Return the [X, Y] coordinate for the center point of the cell that contains the specified text.  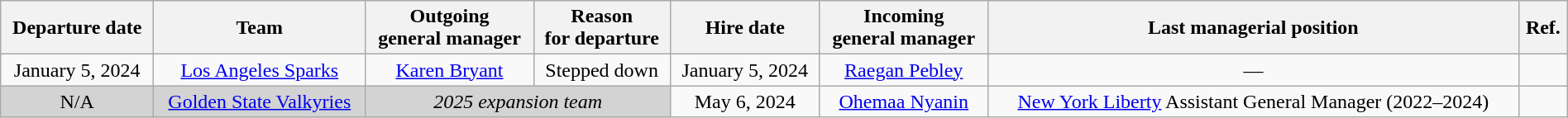
Stepped down [602, 70]
2025 expansion team [518, 101]
Hire date [744, 28]
Ref. [1543, 28]
Last managerial position [1253, 28]
Ohemaa Nyanin [903, 101]
May 6, 2024 [744, 101]
Incominggeneral manager [903, 28]
— [1253, 70]
Golden State Valkyries [260, 101]
Departure date [78, 28]
Outgoinggeneral manager [450, 28]
Karen Bryant [450, 70]
Los Angeles Sparks [260, 70]
Team [260, 28]
Raegan Pebley [903, 70]
Reasonfor departure [602, 28]
N/A [78, 101]
New York Liberty Assistant General Manager (2022–2024) [1253, 101]
